Locate the cell with the specified text and output its [X, Y] center coordinate. 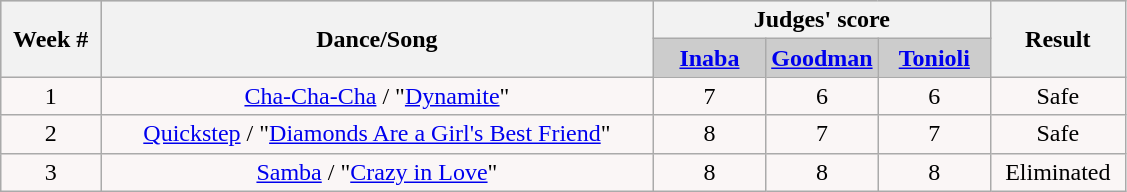
Dance/Song [378, 39]
Samba / "Crazy in Love" [378, 172]
Cha-Cha-Cha / "Dynamite" [378, 96]
Quickstep / "Diamonds Are a Girl's Best Friend" [378, 134]
Result [1058, 39]
Inaba [709, 58]
Eliminated [1058, 172]
Tonioli [934, 58]
3 [51, 172]
Week # [51, 39]
Goodman [822, 58]
2 [51, 134]
1 [51, 96]
Judges' score [822, 20]
